Pinpoint the cell where the given text exists, returning its [X, Y] midpoint coordinate. 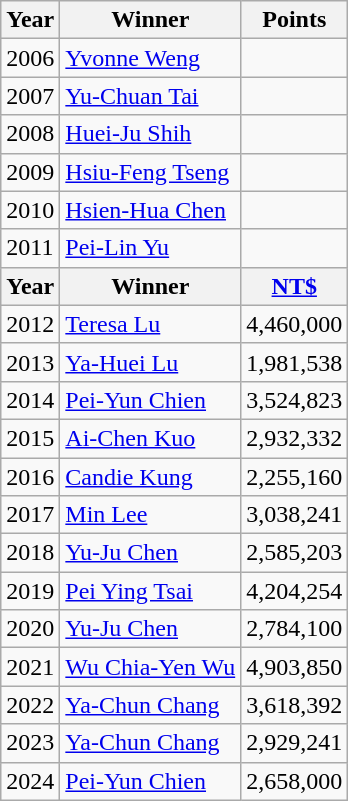
2019 [30, 591]
3,038,241 [294, 515]
4,204,254 [294, 591]
2,255,160 [294, 477]
Yvonne Weng [150, 58]
2015 [30, 438]
2018 [30, 553]
4,903,850 [294, 667]
2009 [30, 172]
Pei-Lin Yu [150, 248]
Yu-Chuan Tai [150, 96]
3,618,392 [294, 705]
2024 [30, 781]
2020 [30, 629]
2014 [30, 400]
Points [294, 20]
Ai-Chen Kuo [150, 438]
2006 [30, 58]
Huei-Ju Shih [150, 134]
Hsien-Hua Chen [150, 210]
2012 [30, 324]
4,460,000 [294, 324]
1,981,538 [294, 362]
2008 [30, 134]
NT$ [294, 286]
Wu Chia-Yen Wu [150, 667]
2010 [30, 210]
Min Lee [150, 515]
Ya-Huei Lu [150, 362]
Candie Kung [150, 477]
2,932,332 [294, 438]
Pei Ying Tsai [150, 591]
Hsiu-Feng Tseng [150, 172]
2007 [30, 96]
Teresa Lu [150, 324]
2017 [30, 515]
2,585,203 [294, 553]
3,524,823 [294, 400]
2016 [30, 477]
2,658,000 [294, 781]
2,784,100 [294, 629]
2013 [30, 362]
2021 [30, 667]
2023 [30, 743]
2011 [30, 248]
2,929,241 [294, 743]
2022 [30, 705]
